Return (X, Y) of the center of cell containing provided text 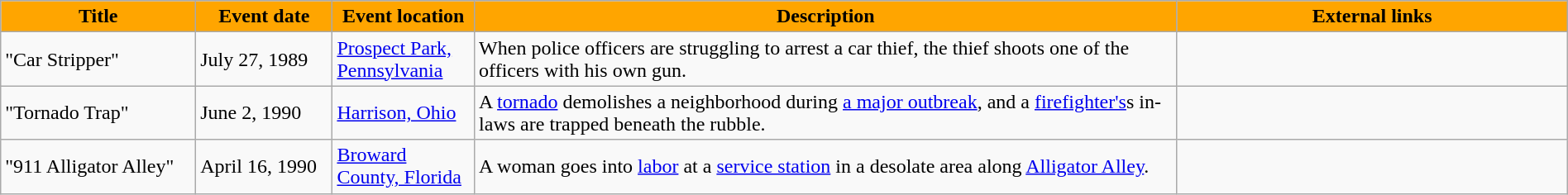
Title (98, 17)
"911 Alligator Alley" (98, 167)
"Tornado Trap" (98, 112)
April 16, 1990 (265, 167)
Event location (404, 17)
Broward County, Florida (404, 167)
Description (826, 17)
"Car Stripper" (98, 59)
A tornado demolishes a neighborhood during a major outbreak, and a firefighter'ss in-laws are trapped beneath the rubble. (826, 112)
Prospect Park, Pennsylvania (404, 59)
June 2, 1990 (265, 112)
Harrison, Ohio (404, 112)
Event date (265, 17)
External links (1372, 17)
When police officers are struggling to arrest a car thief, the thief shoots one of the officers with his own gun. (826, 59)
July 27, 1989 (265, 59)
A woman goes into labor at a service station in a desolate area along Alligator Alley. (826, 167)
